Identify which cell holds the provided text, then report its [x, y] central coordinate. 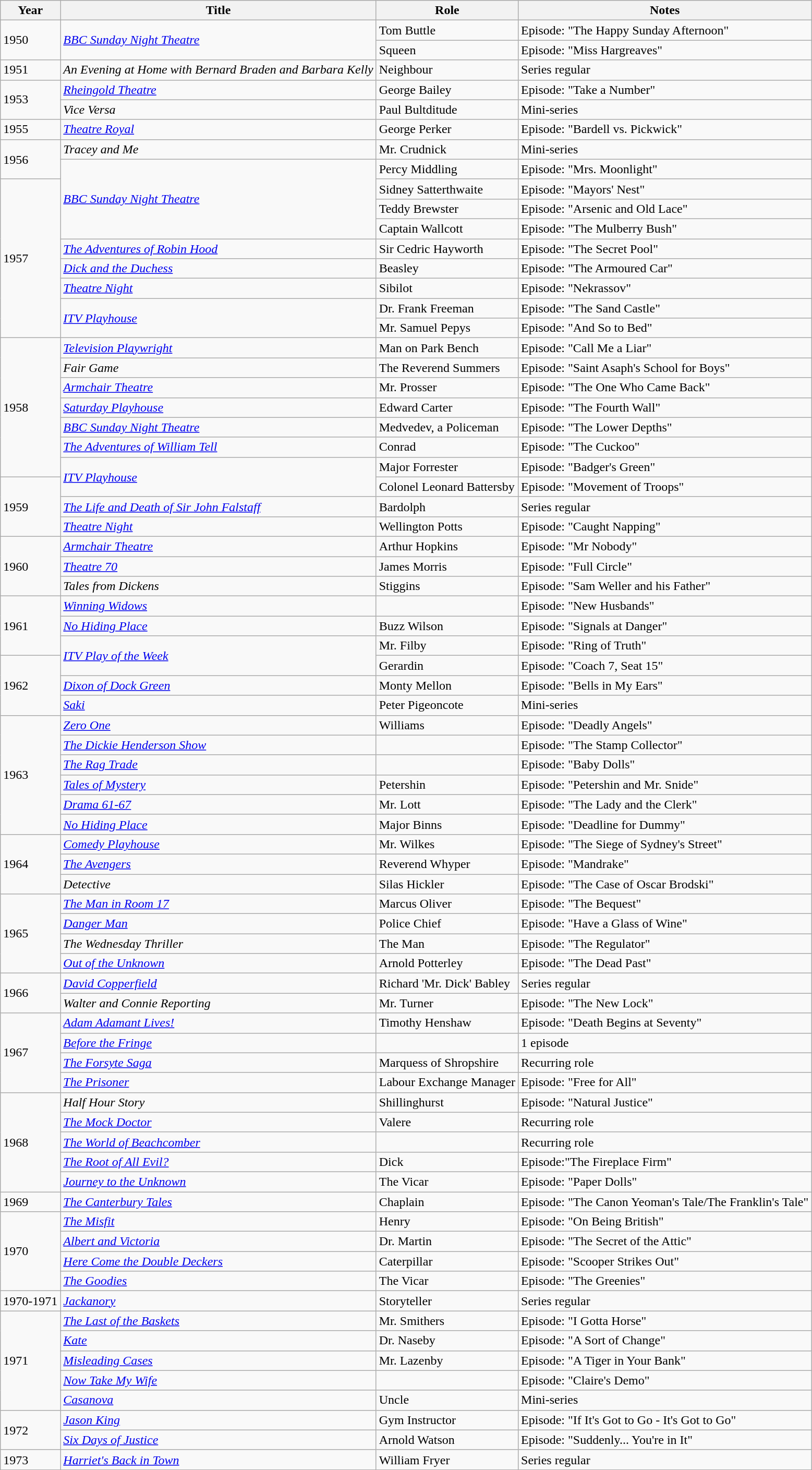
Edward Carter [447, 407]
1950 [30, 40]
Episode: "And So to Bed" [665, 328]
Episode: "Baby Dolls" [665, 765]
Caterpillar [447, 1261]
Journey to the Unknown [218, 1182]
Fair Game [218, 368]
Mr. Filby [447, 646]
Percy Middling [447, 169]
Medvedev, a Policeman [447, 427]
Tracey and Me [218, 149]
1959 [30, 507]
Episode: "The Canon Yeoman's Tale/The Franklin's Tale" [665, 1201]
Mr. Samuel Pepys [447, 328]
Dr. Naseby [447, 1341]
Dr. Martin [447, 1242]
Tom Buttle [447, 30]
Marquess of Shropshire [447, 1063]
Episode: "The Lower Depths" [665, 427]
Squeen [447, 50]
Notes [665, 10]
Albert and Victoria [218, 1242]
Episode: "Mrs. Moonlight" [665, 169]
Mr. Lott [447, 804]
1958 [30, 407]
Episode: "Mr Nobody" [665, 546]
Buzz Wilson [447, 626]
Silas Hickler [447, 884]
George Bailey [447, 90]
Episode: "Arsenic and Old Lace" [665, 209]
Episode: "Have a Glass of Wine" [665, 924]
George Perker [447, 129]
Episode: "The Case of Oscar Brodski" [665, 884]
Episode: "Claire's Demo" [665, 1380]
Episode: "A Sort of Change" [665, 1341]
The Misfit [218, 1222]
The Life and Death of Sir John Falstaff [218, 507]
Wellington Potts [447, 526]
Stiggins [447, 586]
Year [30, 10]
Jackanory [218, 1301]
Gym Instructor [447, 1420]
1971 [30, 1360]
Episode: "Full Circle" [665, 566]
Episode: "Suddenly... You're in It" [665, 1440]
Beasley [447, 269]
Dr. Frank Freeman [447, 308]
1973 [30, 1460]
1966 [30, 993]
1972 [30, 1430]
James Morris [447, 566]
Henry [447, 1222]
Man on Park Bench [447, 348]
Shillinghurst [447, 1102]
1955 [30, 129]
Episode: "Saint Asaph's School for Boys" [665, 368]
Zero One [218, 725]
Episode: "The New Lock" [665, 1003]
The Rag Trade [218, 765]
Theatre 70 [218, 566]
Before the Fringe [218, 1043]
Chaplain [447, 1201]
Storyteller [447, 1301]
Episode: "Caught Napping" [665, 526]
Episode: "The Secret Pool" [665, 249]
Episode: "The Siege of Sydney's Street" [665, 844]
Episode: "Mandrake" [665, 864]
The Adventures of William Tell [218, 447]
Episode: "Death Begins at Seventy" [665, 1023]
The Man [447, 944]
Episode: "The Bequest" [665, 904]
Captain Wallcott [447, 228]
1970-1971 [30, 1301]
Episode: "The Fourth Wall" [665, 407]
The Adventures of Robin Hood [218, 249]
Vice Versa [218, 110]
Episode: "The Lady and the Clerk" [665, 804]
Episode: "The Cuckoo" [665, 447]
1957 [30, 258]
The Goodies [218, 1281]
The Mock Doctor [218, 1122]
David Copperfield [218, 983]
Episode: "Signals at Danger" [665, 626]
Conrad [447, 447]
Episode: "Sam Weller and his Father" [665, 586]
1961 [30, 626]
Episode: "Badger's Green" [665, 467]
Casanova [218, 1400]
Neighbour [447, 70]
Episode: "Free for All" [665, 1082]
Arnold Potterley [447, 963]
The Dickie Henderson Show [218, 745]
Walter and Connie Reporting [218, 1003]
Episode:"The Fireplace Firm" [665, 1162]
The Root of All Evil? [218, 1162]
Police Chief [447, 924]
Episode: "Paper Dolls" [665, 1182]
Episode: "The One Who Came Back" [665, 388]
Episode: "Coach 7, Seat 15" [665, 666]
Drama 61-67 [218, 804]
Episode: "Bells in My Ears" [665, 685]
Mr. Turner [447, 1003]
Harriet's Back in Town [218, 1460]
1964 [30, 864]
Here Come the Double Deckers [218, 1261]
The Prisoner [218, 1082]
Episode: "Mayors' Nest" [665, 189]
Saturday Playhouse [218, 407]
The Canterbury Tales [218, 1201]
1967 [30, 1053]
Episode: "The Happy Sunday Afternoon" [665, 30]
Episode: "The Regulator" [665, 944]
Now Take My Wife [218, 1380]
1962 [30, 685]
Rheingold Theatre [218, 90]
Episode: "On Being British" [665, 1222]
Episode: "Scooper Strikes Out" [665, 1261]
Out of the Unknown [218, 963]
Episode: "The Secret of the Attic" [665, 1242]
Episode: "The Stamp Collector" [665, 745]
Theatre Royal [218, 129]
The Avengers [218, 864]
1969 [30, 1201]
Episode: "Bardell vs. Pickwick" [665, 129]
Episode: "The Sand Castle" [665, 308]
Peter Pigeoncote [447, 705]
Detective [218, 884]
Tales of Mystery [218, 785]
Episode: "Movement of Troops" [665, 487]
William Fryer [447, 1460]
Episode: "Ring of Truth" [665, 646]
Episode: "The Armoured Car" [665, 269]
Sibilot [447, 288]
Episode: "If It's Got to Go - It's Got to Go" [665, 1420]
1 episode [665, 1043]
Episode: "The Dead Past" [665, 963]
Episode: "A Tiger in Your Bank" [665, 1360]
The Reverend Summers [447, 368]
Episode: "Call Me a Liar" [665, 348]
Bardolph [447, 507]
Dixon of Dock Green [218, 685]
Dick and the Duchess [218, 269]
Petershin [447, 785]
Monty Mellon [447, 685]
Mr. Prosser [447, 388]
Six Days of Justice [218, 1440]
Danger Man [218, 924]
Valere [447, 1122]
1965 [30, 934]
The World of Beachcomber [218, 1142]
Episode: "Take a Number" [665, 90]
Episode: "Miss Hargreaves" [665, 50]
1970 [30, 1251]
Uncle [447, 1400]
Sir Cedric Hayworth [447, 249]
Gerardin [447, 666]
Mr. Smithers [447, 1321]
Marcus Oliver [447, 904]
ITV Play of the Week [218, 656]
Paul Bultditude [447, 110]
An Evening at Home with Bernard Braden and Barbara Kelly [218, 70]
Teddy Brewster [447, 209]
1951 [30, 70]
1956 [30, 159]
1968 [30, 1142]
Episode: "Deadline for Dummy" [665, 824]
Half Hour Story [218, 1102]
Sidney Satterthwaite [447, 189]
Episode: "New Husbands" [665, 606]
Episode: "Deadly Angels" [665, 725]
Dick [447, 1162]
Adam Adamant Lives! [218, 1023]
Saki [218, 705]
Winning Widows [218, 606]
Arnold Watson [447, 1440]
Labour Exchange Manager [447, 1082]
1963 [30, 775]
Mr. Crudnick [447, 149]
Richard 'Mr. Dick' Babley [447, 983]
Title [218, 10]
Role [447, 10]
Tales from Dickens [218, 586]
Episode: "Natural Justice" [665, 1102]
Television Playwright [218, 348]
Comedy Playhouse [218, 844]
Timothy Henshaw [447, 1023]
Colonel Leonard Battersby [447, 487]
1953 [30, 100]
Major Binns [447, 824]
Episode: "I Gotta Horse" [665, 1321]
Reverend Whyper [447, 864]
Williams [447, 725]
The Man in Room 17 [218, 904]
Episode: "The Mulberry Bush" [665, 228]
Episode: "Petershin and Mr. Snide" [665, 785]
Kate [218, 1341]
Mr. Wilkes [447, 844]
Jason King [218, 1420]
The Last of the Baskets [218, 1321]
Mr. Lazenby [447, 1360]
Episode: "Nekrassov" [665, 288]
The Forsyte Saga [218, 1063]
1960 [30, 566]
Episode: "The Greenies" [665, 1281]
Major Forrester [447, 467]
Arthur Hopkins [447, 546]
Misleading Cases [218, 1360]
The Wednesday Thriller [218, 944]
